Search for the cell housing the specified text and yield its (x, y) center coordinate. 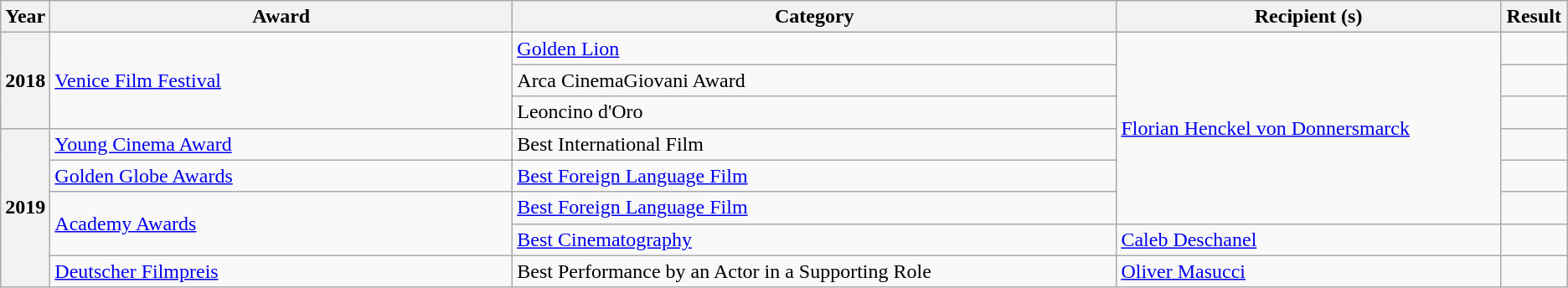
Award (281, 17)
Golden Globe Awards (281, 176)
Venice Film Festival (281, 80)
Category (814, 17)
Best Cinematography (814, 239)
Golden Lion (814, 49)
Result (1534, 17)
2019 (25, 208)
Year (25, 17)
Recipient (s) (1308, 17)
Caleb Deschanel (1308, 239)
Academy Awards (281, 224)
Young Cinema Award (281, 144)
Leoncino d'Oro (814, 112)
Deutscher Filmpreis (281, 271)
Best Performance by an Actor in a Supporting Role (814, 271)
Arca CinemaGiovani Award (814, 80)
Florian Henckel von Donnersmarck (1308, 128)
Oliver Masucci (1308, 271)
2018 (25, 80)
Best International Film (814, 144)
